For the text-containing cell, return its midpoint in (x, y) coordinate format. 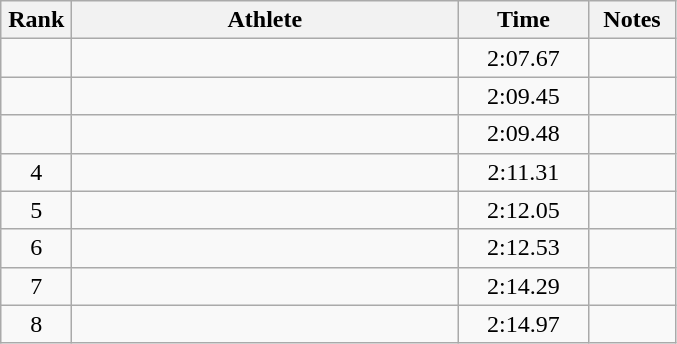
6 (36, 248)
Rank (36, 20)
7 (36, 286)
2:11.31 (524, 172)
2:09.45 (524, 96)
5 (36, 210)
Notes (632, 20)
2:09.48 (524, 134)
Time (524, 20)
4 (36, 172)
2:14.97 (524, 324)
Athlete (265, 20)
2:12.05 (524, 210)
2:12.53 (524, 248)
2:14.29 (524, 286)
8 (36, 324)
2:07.67 (524, 58)
